For the text-containing cell, return its midpoint in (x, y) coordinate format. 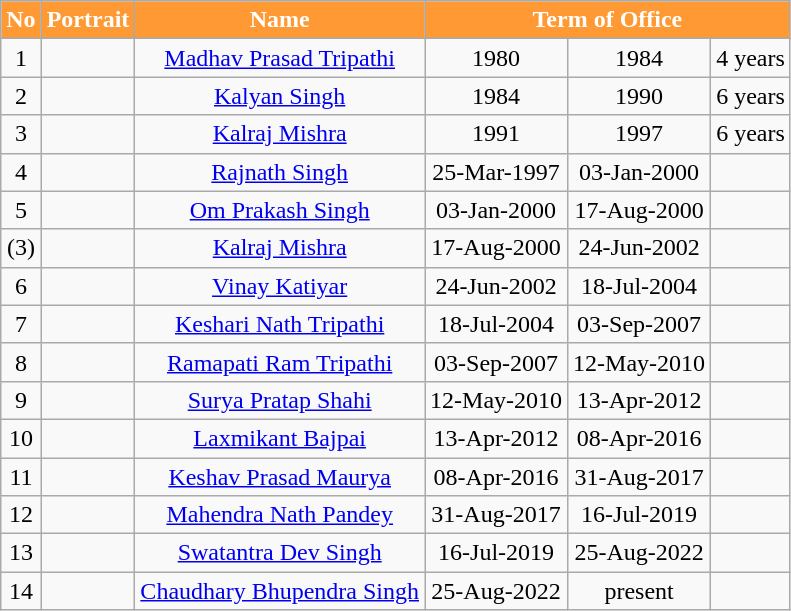
6 (21, 286)
Om Prakash Singh (280, 210)
present (640, 591)
Vinay Katiyar (280, 286)
(3) (21, 248)
11 (21, 477)
Term of Office (608, 20)
10 (21, 438)
9 (21, 400)
5 (21, 210)
4 (21, 172)
Swatantra Dev Singh (280, 553)
Rajnath Singh (280, 172)
Keshav Prasad Maurya (280, 477)
25-Mar-1997 (496, 172)
No (21, 20)
1991 (496, 134)
8 (21, 362)
Laxmikant Bajpai (280, 438)
1997 (640, 134)
Chaudhary Bhupendra Singh (280, 591)
12 (21, 515)
7 (21, 324)
1990 (640, 96)
Keshari Nath Tripathi (280, 324)
2 (21, 96)
Name (280, 20)
Madhav Prasad Tripathi (280, 58)
1980 (496, 58)
3 (21, 134)
4 years (751, 58)
Mahendra Nath Pandey (280, 515)
1 (21, 58)
Surya Pratap Shahi (280, 400)
Ramapati Ram Tripathi (280, 362)
Kalyan Singh (280, 96)
Portrait (88, 20)
13 (21, 553)
14 (21, 591)
